Search for the cell housing the specified text and yield its (X, Y) center coordinate. 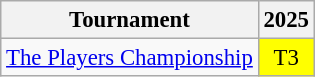
Tournament (130, 20)
2025 (286, 20)
T3 (286, 58)
The Players Championship (130, 58)
